Provide the [X, Y] coordinate of the cell's center where the given text is located.  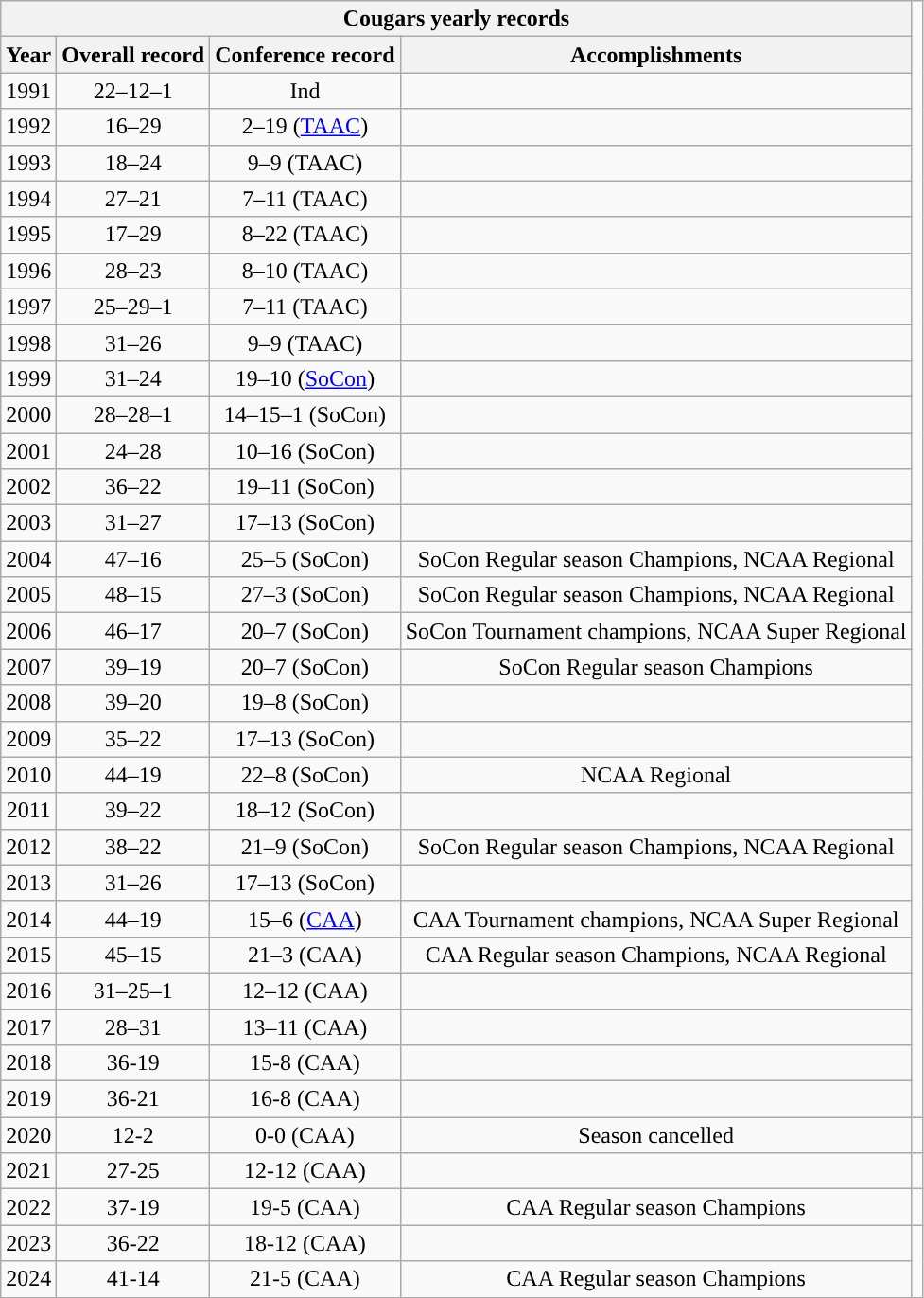
18-12 (CAA) [305, 1243]
31–27 [133, 523]
46–17 [133, 631]
2023 [28, 1243]
8–22 (TAAC) [305, 235]
15–6 (CAA) [305, 919]
2002 [28, 487]
2004 [28, 559]
Conference record [305, 55]
2008 [28, 703]
36-19 [133, 1063]
45–15 [133, 955]
1996 [28, 271]
28–23 [133, 271]
2010 [28, 775]
22–8 (SoCon) [305, 775]
2024 [28, 1279]
16–29 [133, 127]
39–19 [133, 667]
12-12 (CAA) [305, 1171]
2013 [28, 883]
48–15 [133, 595]
NCAA Regional [656, 775]
14–15–1 (SoCon) [305, 414]
2000 [28, 414]
47–16 [133, 559]
Overall record [133, 55]
15-8 (CAA) [305, 1063]
22–12–1 [133, 91]
1995 [28, 235]
36-21 [133, 1099]
27-25 [133, 1171]
Year [28, 55]
2009 [28, 739]
39–20 [133, 703]
2020 [28, 1135]
10–16 (SoCon) [305, 451]
19–10 (SoCon) [305, 378]
Cougars yearly records [456, 19]
13–11 (CAA) [305, 1026]
35–22 [133, 739]
2–19 (TAAC) [305, 127]
Season cancelled [656, 1135]
2007 [28, 667]
37-19 [133, 1207]
SoCon Regular season Champions [656, 667]
2022 [28, 1207]
19-5 (CAA) [305, 1207]
27–21 [133, 199]
CAA Regular season Champions, NCAA Regional [656, 955]
21–9 (SoCon) [305, 847]
12–12 (CAA) [305, 991]
31–24 [133, 378]
1994 [28, 199]
16-8 (CAA) [305, 1099]
SoCon Tournament champions, NCAA Super Regional [656, 631]
27–3 (SoCon) [305, 595]
21–3 (CAA) [305, 955]
8–10 (TAAC) [305, 271]
18–24 [133, 163]
1991 [28, 91]
Ind [305, 91]
2019 [28, 1099]
19–8 (SoCon) [305, 703]
2017 [28, 1026]
24–28 [133, 451]
1993 [28, 163]
19–11 (SoCon) [305, 487]
2016 [28, 991]
2015 [28, 955]
2011 [28, 811]
2018 [28, 1063]
Accomplishments [656, 55]
28–28–1 [133, 414]
2021 [28, 1171]
2005 [28, 595]
25–5 (SoCon) [305, 559]
1997 [28, 307]
36-22 [133, 1243]
17–29 [133, 235]
41-14 [133, 1279]
28–31 [133, 1026]
21-5 (CAA) [305, 1279]
36–22 [133, 487]
18–12 (SoCon) [305, 811]
12-2 [133, 1135]
2006 [28, 631]
2003 [28, 523]
25–29–1 [133, 307]
2014 [28, 919]
1999 [28, 378]
2001 [28, 451]
0-0 (CAA) [305, 1135]
31–25–1 [133, 991]
38–22 [133, 847]
CAA Tournament champions, NCAA Super Regional [656, 919]
2012 [28, 847]
39–22 [133, 811]
1998 [28, 342]
1992 [28, 127]
